Output the (x, y) coordinate of the center of the cell containing the given text.  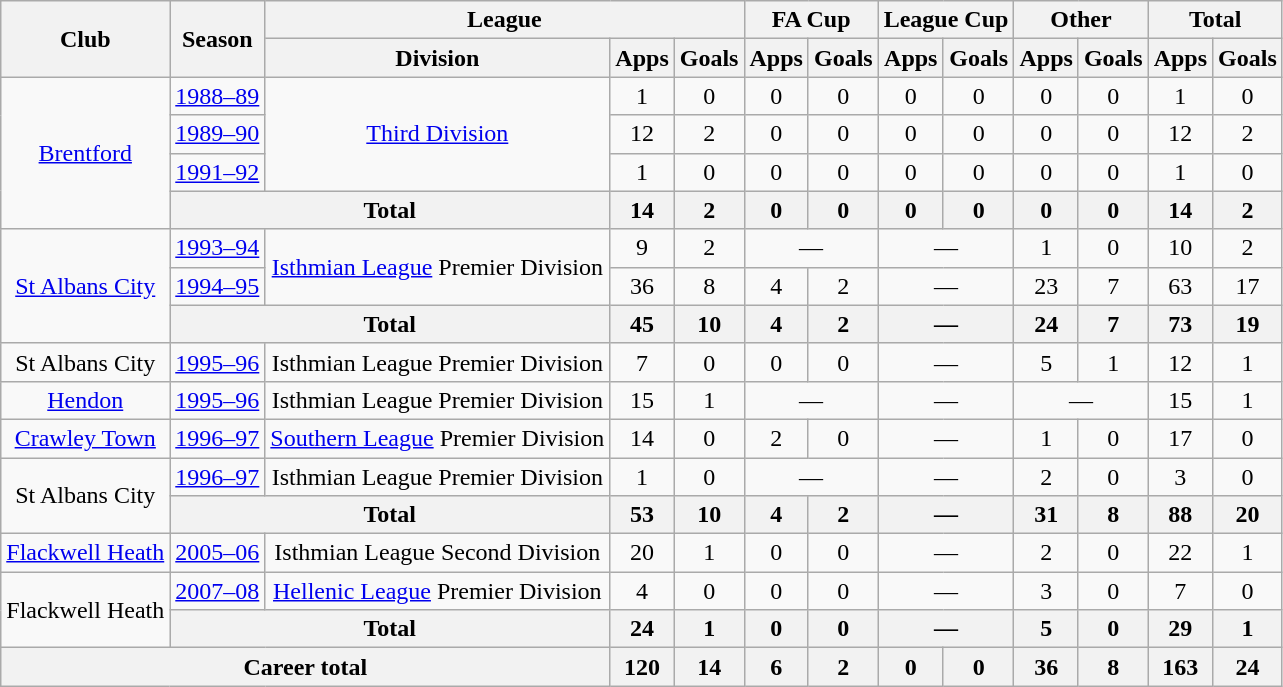
1994–95 (218, 286)
Club (86, 39)
29 (1180, 629)
League (504, 20)
45 (642, 324)
Division (438, 58)
1991–92 (218, 172)
1989–90 (218, 134)
63 (1180, 286)
1993–94 (218, 248)
88 (1180, 515)
Crawley Town (86, 438)
163 (1180, 667)
Hendon (86, 400)
22 (1180, 553)
FA Cup (811, 20)
Season (218, 39)
23 (1046, 286)
2007–08 (218, 591)
Brentford (86, 153)
9 (642, 248)
31 (1046, 515)
Southern League Premier Division (438, 438)
Other (1081, 20)
Hellenic League Premier Division (438, 591)
73 (1180, 324)
League Cup (946, 20)
120 (642, 667)
Third Division (438, 134)
Career total (306, 667)
19 (1248, 324)
6 (776, 667)
2005–06 (218, 553)
53 (642, 515)
Isthmian League Second Division (438, 553)
1988–89 (218, 96)
